Return the (x, y) coordinate for the center point of the cell that contains the specified text.  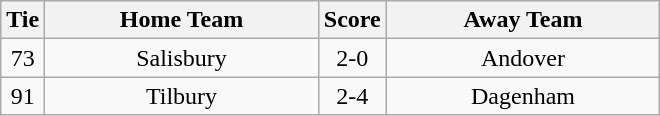
2-4 (352, 96)
Dagenham (523, 96)
Away Team (523, 20)
2-0 (352, 58)
Score (352, 20)
Salisbury (182, 58)
Tilbury (182, 96)
91 (23, 96)
Home Team (182, 20)
Tie (23, 20)
Andover (523, 58)
73 (23, 58)
